Capture the cell that displays the provided text and extract its (x, y) central coordinate. 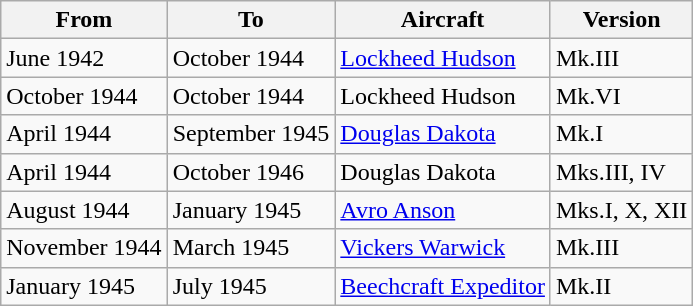
Mk.VI (621, 96)
From (84, 20)
Mk.II (621, 286)
July 1945 (251, 286)
Mks.III, IV (621, 172)
September 1945 (251, 134)
August 1944 (84, 210)
To (251, 20)
March 1945 (251, 248)
June 1942 (84, 58)
November 1944 (84, 248)
Version (621, 20)
Aircraft (443, 20)
Beechcraft Expeditor (443, 286)
Mk.I (621, 134)
October 1946 (251, 172)
Avro Anson (443, 210)
Mks.I, X, XII (621, 210)
Vickers Warwick (443, 248)
